From the cell containing the given text, extract its center point as (X, Y) coordinate. 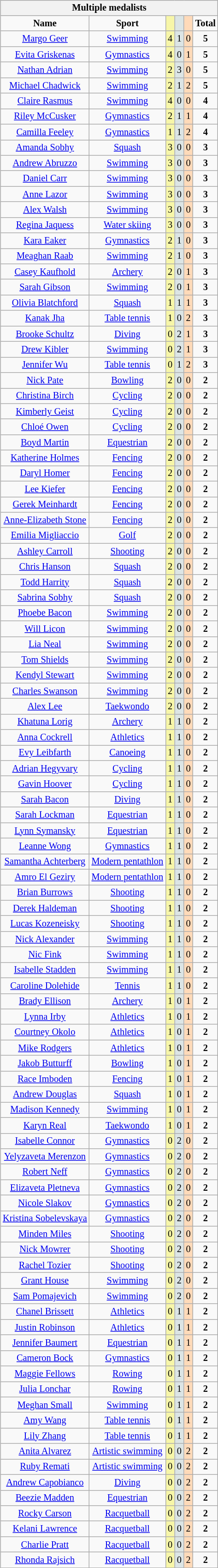
Christina Birch (45, 396)
Katherine Holmes (45, 458)
Anita Alvarez (45, 1451)
Gerek Meinhardt (45, 505)
Khatuna Lorig (45, 722)
Yelyzaveta Merenzon (45, 1157)
Name (45, 24)
Drew Kibler (45, 350)
Jakob Butturff (45, 1063)
Rocky Carson (45, 1514)
Chanel Brissett (45, 1312)
Grant House (45, 1281)
Daryl Homer (45, 474)
Anne Lazor (45, 194)
Kara Eaker (45, 241)
Ashley Carroll (45, 551)
Minden Miles (45, 1234)
Sabrina Sobhy (45, 598)
Phoebe Bacon (45, 613)
Derek Haldeman (45, 908)
Kristina Sobelevskaya (45, 1218)
Andrew Capobianco (45, 1482)
Andrew Abruzzo (45, 163)
Madison Kennedy (45, 1110)
Amy Wang (45, 1420)
Meaghan Raab (45, 256)
Evy Leibfarth (45, 753)
Caroline Dolehide (45, 986)
Nic Fink (45, 955)
Isabelle Connor (45, 1141)
Alex Walsh (45, 210)
Charlie Pratt (45, 1544)
Water skiing (127, 225)
Daniel Carr (45, 178)
Anne-Elizabeth Stone (45, 520)
Alex Lee (45, 707)
Andrew Douglas (45, 1094)
Brady Ellison (45, 1001)
Charles Swanson (45, 691)
Casey Kaufhold (45, 272)
Olivia Blatchford (45, 303)
Gavin Hoover (45, 784)
Maggie Fellows (45, 1374)
Regina Jaquess (45, 225)
Adrian Hegyvary (45, 768)
Lynn Symansky (45, 831)
Nathan Adrian (45, 70)
Total (206, 24)
Beezie Madden (45, 1498)
Jennifer Baumert (45, 1343)
Kendyl Stewart (45, 675)
Rhonda Rajsich (45, 1560)
Multiple medalists (109, 8)
Kimberly Geist (45, 411)
Courtney Okolo (45, 1032)
Evita Griskenas (45, 54)
Karyn Real (45, 1125)
Michael Chadwick (45, 85)
Elizaveta Pletneva (45, 1188)
Will Licon (45, 629)
Sarah Gibson (45, 287)
Brian Burrows (45, 893)
Emilia Migliaccio (45, 535)
Lily Zhang (45, 1436)
Chloé Owen (45, 427)
Justin Robinson (45, 1327)
Kelani Lawrence (45, 1529)
Todd Harrity (45, 582)
Anna Cockrell (45, 737)
Nick Alexander (45, 939)
Canoeing (127, 753)
Riley McCusker (45, 117)
Kanak Jha (45, 318)
Meghan Small (45, 1405)
Cameron Bock (45, 1358)
Claire Rasmus (45, 101)
Camilla Feeley (45, 132)
Samantha Achterberg (45, 861)
Boyd Martin (45, 443)
Lia Neal (45, 644)
Sarah Lockman (45, 815)
Nicole Slakov (45, 1203)
Amro El Geziry (45, 877)
Race Imboden (45, 1079)
Rachel Tozier (45, 1265)
Isabelle Stadden (45, 970)
Sam Pomajevich (45, 1296)
Robert Neff (45, 1172)
Ruby Remati (45, 1467)
Brooke Schultz (45, 334)
Lee Kiefer (45, 489)
Chris Hanson (45, 567)
Nick Pate (45, 380)
Amanda Sobhy (45, 148)
Tennis (127, 986)
Tom Shields (45, 660)
Lynna Irby (45, 1017)
Sarah Bacon (45, 800)
Sport (127, 24)
Margo Geer (45, 39)
Mike Rodgers (45, 1048)
Julia Lonchar (45, 1390)
Nick Mowrer (45, 1250)
Golf (127, 535)
Lucas Kozeneisky (45, 924)
Leanne Wong (45, 846)
Jennifer Wu (45, 365)
